For the text-containing cell, return its midpoint in (X, Y) coordinate format. 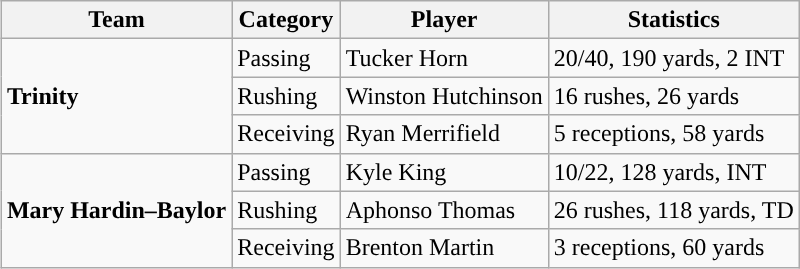
16 rushes, 26 yards (674, 96)
Aphonso Thomas (444, 210)
10/22, 128 yards, INT (674, 172)
Kyle King (444, 172)
Brenton Martin (444, 248)
Tucker Horn (444, 58)
Ryan Merrifield (444, 134)
Trinity (116, 96)
Statistics (674, 20)
26 rushes, 118 yards, TD (674, 210)
Winston Hutchinson (444, 96)
5 receptions, 58 yards (674, 134)
Mary Hardin–Baylor (116, 210)
Category (286, 20)
Player (444, 20)
Team (116, 20)
20/40, 190 yards, 2 INT (674, 58)
3 receptions, 60 yards (674, 248)
